Pinpoint the cell where the given text exists, returning its [X, Y] midpoint coordinate. 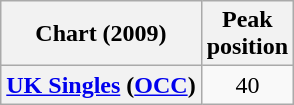
Peakposition [247, 34]
Chart (2009) [101, 34]
UK Singles (OCC) [101, 85]
40 [247, 85]
